Detect which cell encompasses the target text, then output its (X, Y) center coordinate. 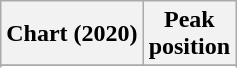
Peak position (189, 34)
Chart (2020) (72, 34)
